Capture the cell that displays the provided text and extract its (x, y) central coordinate. 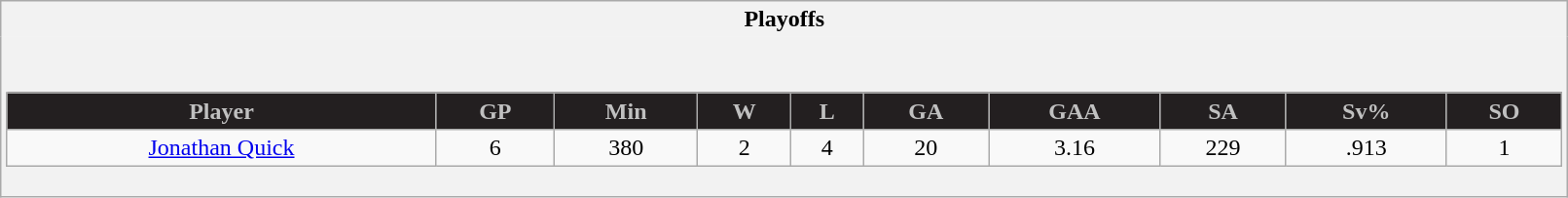
4 (827, 148)
Jonathan Quick (222, 148)
1 (1504, 148)
GP (495, 111)
20 (927, 148)
Player (222, 111)
6 (495, 148)
GA (927, 111)
GAA (1075, 111)
Min (627, 111)
SO (1504, 111)
W (745, 111)
229 (1222, 148)
Sv% (1367, 111)
.913 (1367, 148)
2 (745, 148)
L (827, 111)
Player GP Min W L GA GAA SA Sv% SO Jonathan Quick 6 380 2 4 20 3.16 229 .913 1 (784, 117)
3.16 (1075, 148)
Playoffs (784, 20)
SA (1222, 111)
380 (627, 148)
